Locate the cell with the specified text and output its [X, Y] center coordinate. 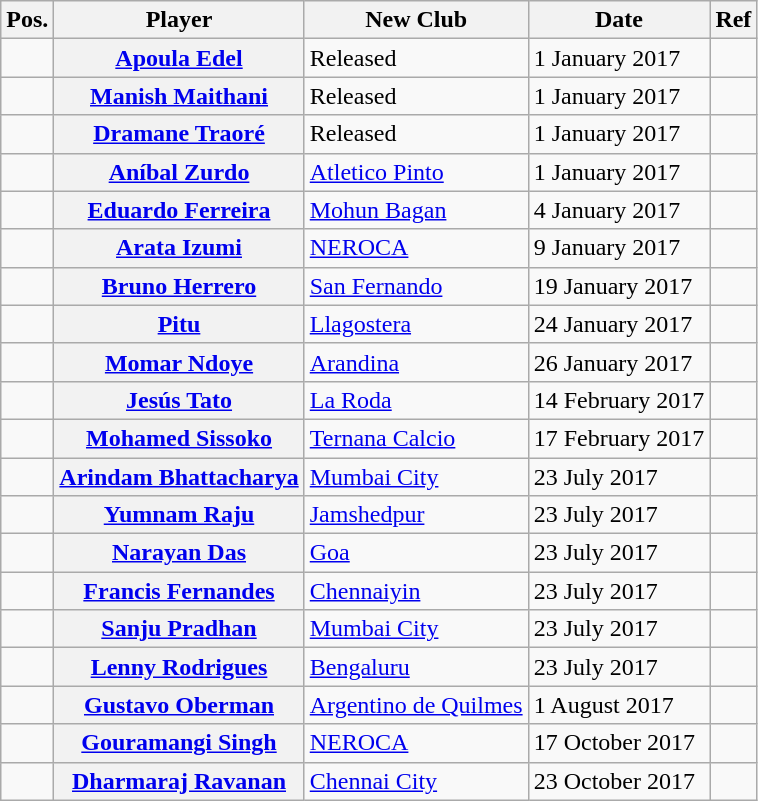
Eduardo Ferreira [179, 210]
San Fernando [416, 286]
Narayan Das [179, 553]
Momar Ndoye [179, 362]
Argentino de Quilmes [416, 705]
23 October 2017 [619, 781]
17 February 2017 [619, 438]
Mohun Bagan [416, 210]
Pitu [179, 324]
Bruno Herrero [179, 286]
Llagostera [416, 324]
9 January 2017 [619, 248]
Goa [416, 553]
New Club [416, 20]
Ternana Calcio [416, 438]
Apoula Edel [179, 58]
26 January 2017 [619, 362]
24 January 2017 [619, 324]
Atletico Pinto [416, 172]
La Roda [416, 400]
Pos. [28, 20]
Dharmaraj Ravanan [179, 781]
Yumnam Raju [179, 515]
Jesús Tato [179, 400]
Chennai City [416, 781]
Aníbal Zurdo [179, 172]
Manish Maithani [179, 96]
Jamshedpur [416, 515]
14 February 2017 [619, 400]
Chennaiyin [416, 591]
Lenny Rodrigues [179, 667]
Sanju Pradhan [179, 629]
19 January 2017 [619, 286]
Date [619, 20]
Arata Izumi [179, 248]
Player [179, 20]
Mohamed Sissoko [179, 438]
1 August 2017 [619, 705]
17 October 2017 [619, 743]
Gustavo Oberman [179, 705]
Francis Fernandes [179, 591]
Bengaluru [416, 667]
Arandina [416, 362]
Ref [734, 20]
Arindam Bhattacharya [179, 477]
4 January 2017 [619, 210]
Dramane Traoré [179, 134]
Gouramangi Singh [179, 743]
